Return the [x, y] coordinate for the center point of the cell that contains the specified text.  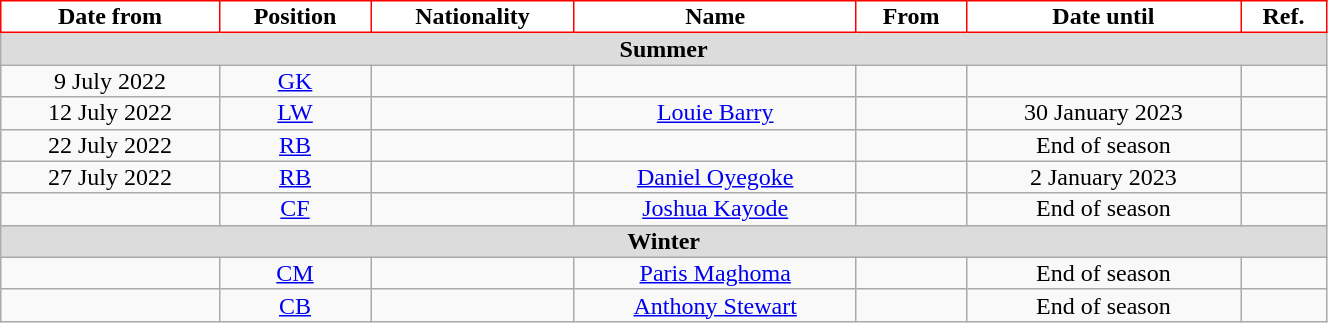
Daniel Oyegoke [715, 177]
Date until [1103, 17]
Date from [110, 17]
CF [295, 209]
9 July 2022 [110, 81]
Joshua Kayode [715, 209]
2 January 2023 [1103, 177]
30 January 2023 [1103, 113]
22 July 2022 [110, 145]
Louie Barry [715, 113]
GK [295, 81]
Name [715, 17]
CB [295, 305]
Anthony Stewart [715, 305]
12 July 2022 [110, 113]
Ref. [1284, 17]
Position [295, 17]
Winter [664, 241]
CM [295, 273]
Paris Maghoma [715, 273]
Nationality [472, 17]
27 July 2022 [110, 177]
From [911, 17]
Summer [664, 49]
LW [295, 113]
